Scan for the cell matching the given text and deliver its [x, y] coordinate at center. 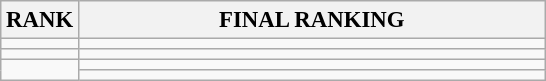
RANK [40, 20]
FINAL RANKING [312, 20]
